Determine the [X, Y] coordinate at the center of the cell enclosing the given text.  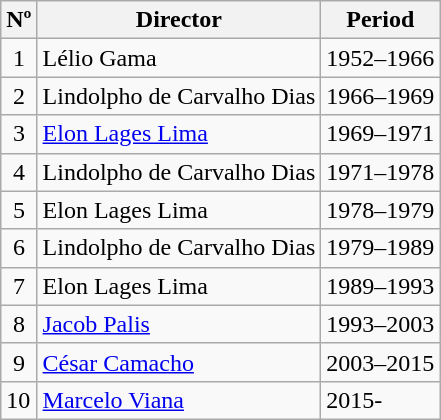
Period [380, 20]
1952–1966 [380, 58]
5 [19, 210]
Jacob Palis [179, 324]
1989–1993 [380, 286]
3 [19, 134]
Lélio Gama [179, 58]
2015- [380, 400]
2 [19, 96]
Nº [19, 20]
Marcelo Viana [179, 400]
1969–1971 [380, 134]
10 [19, 400]
8 [19, 324]
2003–2015 [380, 362]
6 [19, 248]
1966–1969 [380, 96]
1978–1979 [380, 210]
4 [19, 172]
1979–1989 [380, 248]
1993–2003 [380, 324]
1 [19, 58]
1971–1978 [380, 172]
9 [19, 362]
Director [179, 20]
7 [19, 286]
César Camacho [179, 362]
